Output the [x, y] coordinate of the center of the cell containing the given text.  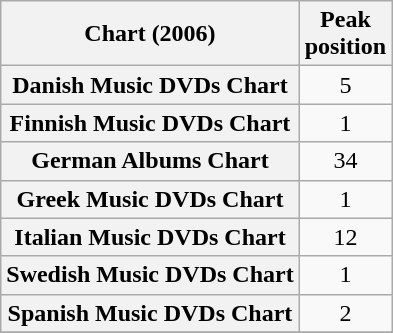
2 [345, 313]
Chart (2006) [150, 34]
Peakposition [345, 34]
Finnish Music DVDs Chart [150, 123]
Danish Music DVDs Chart [150, 85]
5 [345, 85]
Italian Music DVDs Chart [150, 237]
Swedish Music DVDs Chart [150, 275]
German Albums Chart [150, 161]
Spanish Music DVDs Chart [150, 313]
Greek Music DVDs Chart [150, 199]
12 [345, 237]
34 [345, 161]
